Capture the cell that displays the provided text and extract its (x, y) central coordinate. 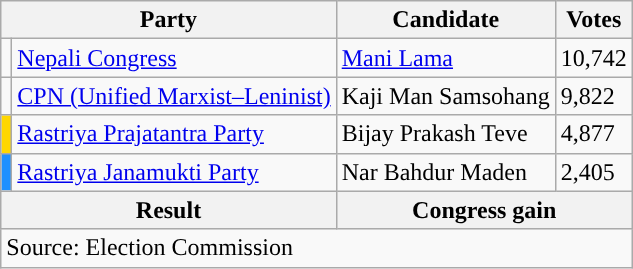
Candidate (446, 20)
Nar Bahdur Maden (446, 172)
Party (168, 20)
Result (168, 210)
Rastriya Prajatantra Party (174, 134)
Congress gain (484, 210)
Bijay Prakash Teve (446, 134)
Kaji Man Samsohang (446, 96)
9,822 (594, 96)
2,405 (594, 172)
Mani Lama (446, 58)
Source: Election Commission (317, 248)
Votes (594, 20)
Rastriya Janamukti Party (174, 172)
4,877 (594, 134)
Nepali Congress (174, 58)
CPN (Unified Marxist–Leninist) (174, 96)
10,742 (594, 58)
